For the text-containing cell, return its midpoint in (X, Y) coordinate format. 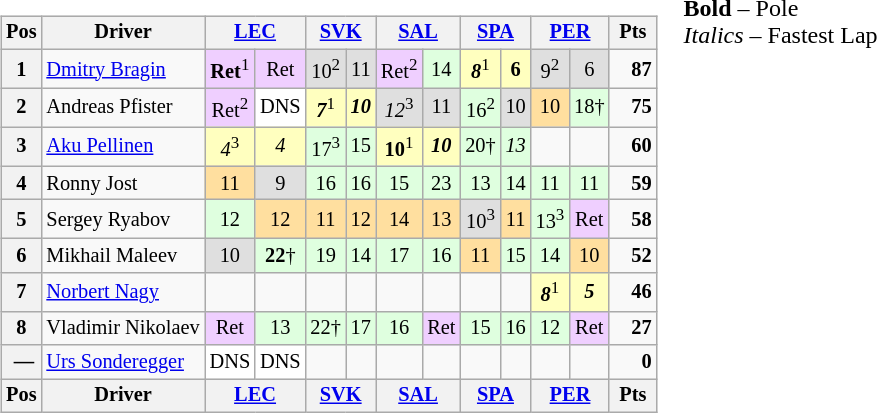
103 (480, 220)
27 (632, 328)
Sergey Ryabov (122, 220)
60 (632, 146)
162 (480, 108)
46 (632, 292)
9 (280, 183)
Mikhail Maleev (122, 256)
3 (21, 146)
173 (326, 146)
52 (632, 256)
58 (632, 220)
19 (326, 256)
18† (589, 108)
102 (326, 68)
1 (21, 68)
Ronny Jost (122, 183)
43 (230, 146)
20† (480, 146)
92 (550, 68)
75 (632, 108)
Vladimir Nikolaev (122, 328)
101 (399, 146)
59 (632, 183)
8 (21, 328)
Aku Pellinen (122, 146)
Dmitry Bragin (122, 68)
87 (632, 68)
Urs Sonderegger (122, 362)
0 (632, 362)
2 (21, 108)
23 (441, 183)
71 (326, 108)
— (21, 362)
133 (550, 220)
7 (21, 292)
Ret1 (230, 68)
123 (399, 108)
Andreas Pfister (122, 108)
Norbert Nagy (122, 292)
